Output the [x, y] coordinate of the center of the cell containing the given text.  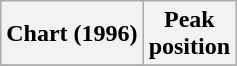
Chart (1996) [72, 34]
Peakposition [189, 34]
